Find where the given text appears and provide that cell's center as [X, Y] coordinate. 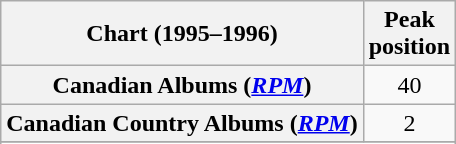
Canadian Albums (RPM) [182, 85]
Chart (1995–1996) [182, 34]
40 [409, 85]
Canadian Country Albums (RPM) [182, 123]
Peakposition [409, 34]
2 [409, 123]
